For the text-containing cell, return its midpoint in (X, Y) coordinate format. 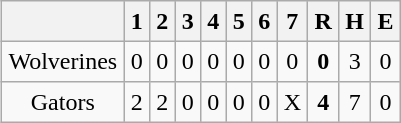
E (386, 21)
X (292, 102)
1 (137, 21)
H (355, 21)
R (324, 21)
6 (264, 21)
Gators (63, 102)
5 (239, 21)
Wolverines (63, 61)
